Extract the (X, Y) coordinate from the center of the cell holding the provided text.  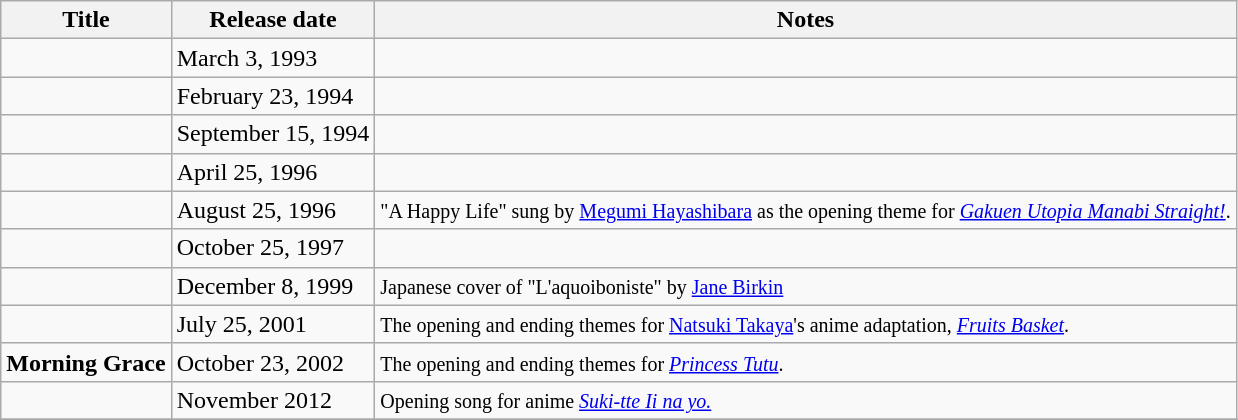
April 25, 1996 (273, 172)
The opening and ending themes for Natsuki Takaya's anime adaptation, Fruits Basket. (806, 324)
The opening and ending themes for Princess Tutu. (806, 362)
December 8, 1999 (273, 286)
October 25, 1997 (273, 248)
"A Happy Life" sung by Megumi Hayashibara as the opening theme for Gakuen Utopia Manabi Straight!. (806, 210)
Release date (273, 20)
February 23, 1994 (273, 96)
November 2012 (273, 400)
Morning Grace (86, 362)
Japanese cover of "L'aquoiboniste" by Jane Birkin (806, 286)
July 25, 2001 (273, 324)
October 23, 2002 (273, 362)
Notes (806, 20)
Title (86, 20)
Opening song for anime Suki-tte Ii na yo. (806, 400)
March 3, 1993 (273, 58)
September 15, 1994 (273, 134)
August 25, 1996 (273, 210)
